Return the [x, y] coordinate for the center point of the cell that contains the specified text.  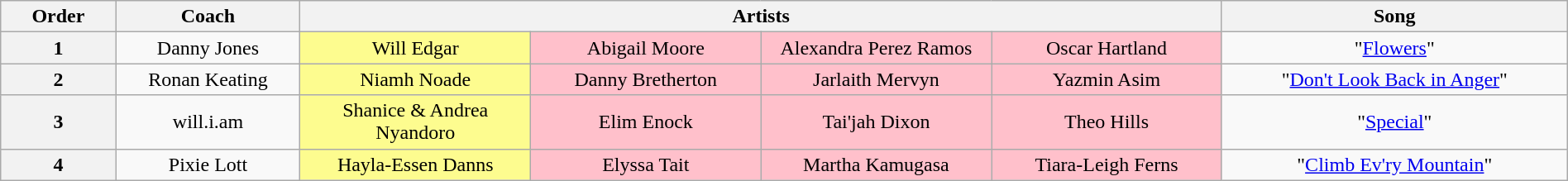
Oscar Hartland [1107, 48]
Yazmin Asim [1107, 79]
1 [58, 48]
Coach [208, 17]
4 [58, 164]
will.i.am [208, 122]
"Special" [1394, 122]
Tai'jah Dixon [877, 122]
2 [58, 79]
Danny Jones [208, 48]
Danny Bretherton [647, 79]
"Don't Look Back in Anger" [1394, 79]
Pixie Lott [208, 164]
Artists [761, 17]
"Flowers" [1394, 48]
Order [58, 17]
Alexandra Perez Ramos [877, 48]
Niamh Noade [415, 79]
Elyssa Tait [647, 164]
Abigail Moore [647, 48]
Martha Kamugasa [877, 164]
Hayla-Essen Danns [415, 164]
Shanice & Andrea Nyandoro [415, 122]
3 [58, 122]
"Climb Ev'ry Mountain" [1394, 164]
Ronan Keating [208, 79]
Elim Enock [647, 122]
Jarlaith Mervyn [877, 79]
Tiara-Leigh Ferns [1107, 164]
Will Edgar [415, 48]
Song [1394, 17]
Theo Hills [1107, 122]
